Provide the (X, Y) coordinate of the cell's center where the given text is located.  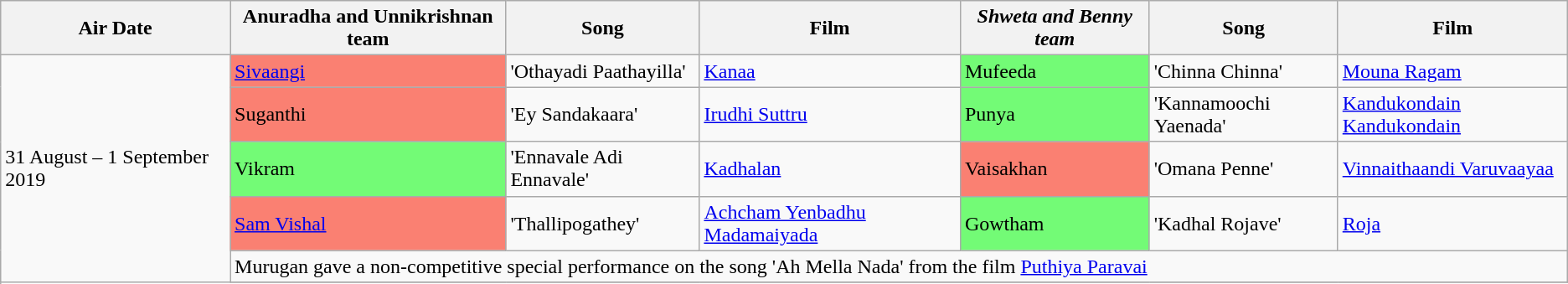
Roja (1452, 223)
'Chinna Chinna' (1243, 71)
Vinnaithaandi Varuvaayaa (1452, 169)
Anuradha and Unnikrishnan team (369, 28)
Kanaa (829, 71)
'Kannamoochi Yaenada' (1243, 114)
'Kadhal Rojave' (1243, 223)
Vikram (369, 169)
Air Date (116, 28)
Irudhi Suttru (829, 114)
Murugan gave a non-competitive special performance on the song 'Ah Mella Nada' from the film Puthiya Paravai (900, 266)
Sam Vishal (369, 223)
'Ey Sandakaara' (603, 114)
Kadhalan (829, 169)
Achcham Yenbadhu Madamaiyada (829, 223)
Suganthi (369, 114)
Kandukondain Kandukondain (1452, 114)
Gowtham (1055, 223)
Sivaangi (369, 71)
Mufeeda (1055, 71)
31 August – 1 September 2019 (116, 169)
Mouna Ragam (1452, 71)
'Ennavale Adi Ennavale' (603, 169)
Shweta and Benny team (1055, 28)
Punya (1055, 114)
'Omana Penne' (1243, 169)
Vaisakhan (1055, 169)
'Thallipogathey' (603, 223)
'Othayadi Paathayilla' (603, 71)
